Return (x, y) of the center of cell containing provided text 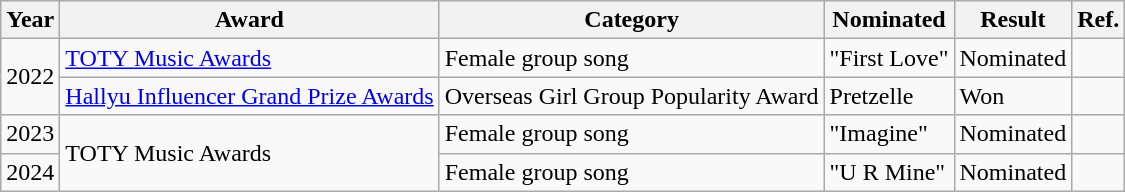
Ref. (1098, 20)
Year (30, 20)
"Imagine" (889, 134)
2024 (30, 172)
Pretzelle (889, 96)
"First Love" (889, 58)
Won (1013, 96)
"U R Mine" (889, 172)
Result (1013, 20)
Award (250, 20)
Hallyu Influencer Grand Prize Awards (250, 96)
2023 (30, 134)
Category (632, 20)
Overseas Girl Group Popularity Award (632, 96)
2022 (30, 77)
